Output the [x, y] coordinate of the center of the cell containing the given text.  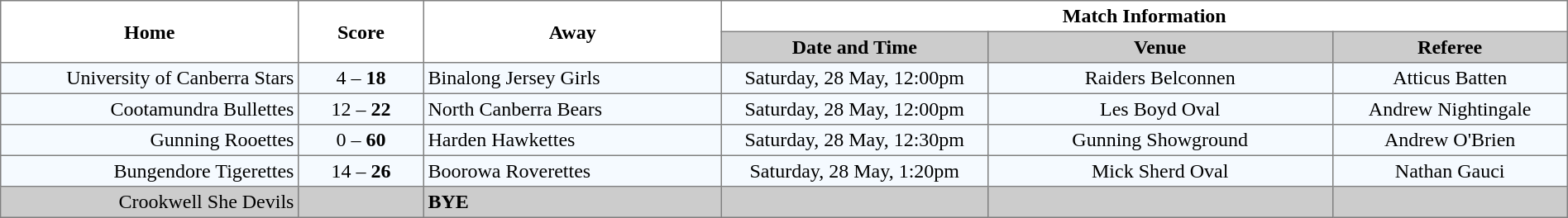
Score [361, 31]
Gunning Showground [1159, 140]
Andrew Nightingale [1450, 109]
Atticus Batten [1450, 78]
Crookwell She Devils [150, 202]
12 – 22 [361, 109]
Away [572, 31]
Raiders Belconnen [1159, 78]
Saturday, 28 May, 1:20pm [854, 171]
North Canberra Bears [572, 109]
Les Boyd Oval [1159, 109]
Binalong Jersey Girls [572, 78]
0 – 60 [361, 140]
Venue [1159, 47]
Andrew O'Brien [1450, 140]
14 – 26 [361, 171]
4 – 18 [361, 78]
Cootamundra Bullettes [150, 109]
BYE [572, 202]
Date and Time [854, 47]
Nathan Gauci [1450, 171]
Boorowa Roverettes [572, 171]
University of Canberra Stars [150, 78]
Mick Sherd Oval [1159, 171]
Referee [1450, 47]
Bungendore Tigerettes [150, 171]
Gunning Rooettes [150, 140]
Home [150, 31]
Harden Hawkettes [572, 140]
Saturday, 28 May, 12:30pm [854, 140]
Match Information [1145, 17]
